Find where the given text appears and provide that cell's center as (X, Y) coordinate. 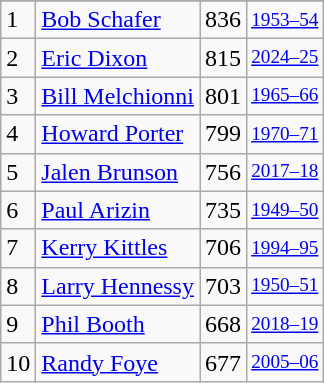
Bill Melchionni (118, 96)
1965–66 (285, 96)
1953–54 (285, 20)
Howard Porter (118, 134)
Larry Hennessy (118, 286)
756 (224, 172)
2018–19 (285, 324)
706 (224, 248)
6 (18, 210)
1994–95 (285, 248)
8 (18, 286)
Paul Arizin (118, 210)
Phil Booth (118, 324)
1970–71 (285, 134)
Randy Foye (118, 362)
801 (224, 96)
2005–06 (285, 362)
2024–25 (285, 58)
7 (18, 248)
703 (224, 286)
10 (18, 362)
735 (224, 210)
4 (18, 134)
9 (18, 324)
668 (224, 324)
1949–50 (285, 210)
Eric Dixon (118, 58)
677 (224, 362)
2017–18 (285, 172)
3 (18, 96)
1 (18, 20)
815 (224, 58)
Bob Schafer (118, 20)
836 (224, 20)
1950–51 (285, 286)
2 (18, 58)
799 (224, 134)
Jalen Brunson (118, 172)
5 (18, 172)
Kerry Kittles (118, 248)
